Capture the cell that displays the provided text and extract its [X, Y] central coordinate. 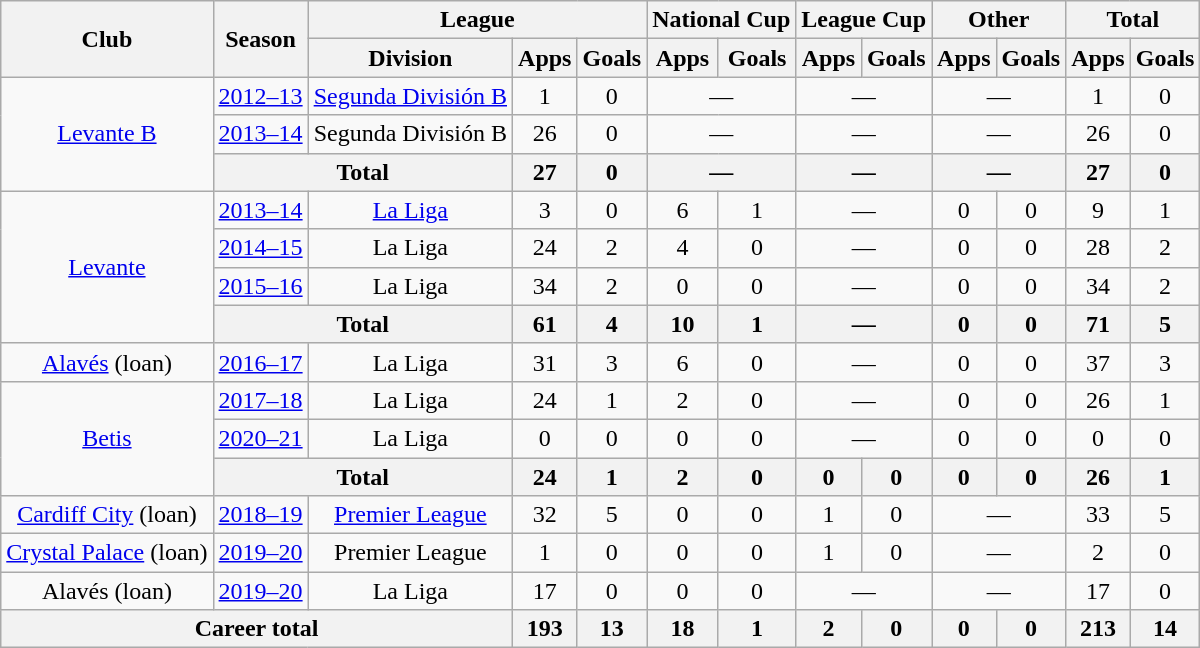
2014–15 [260, 248]
13 [612, 629]
National Cup [722, 20]
10 [683, 324]
Levante [107, 267]
213 [1098, 629]
League [478, 20]
Levante B [107, 134]
Cardiff City (loan) [107, 515]
33 [1098, 515]
Crystal Palace (loan) [107, 553]
28 [1098, 248]
61 [545, 324]
Betis [107, 438]
32 [545, 515]
League Cup [864, 20]
2020–21 [260, 438]
Season [260, 39]
71 [1098, 324]
2016–17 [260, 362]
2012–13 [260, 96]
Division [410, 58]
37 [1098, 362]
2017–18 [260, 400]
2018–19 [260, 515]
Career total [257, 629]
14 [1165, 629]
2015–16 [260, 286]
31 [545, 362]
18 [683, 629]
Other [999, 20]
193 [545, 629]
9 [1098, 210]
Club [107, 39]
